Pinpoint the cell where the given text exists, returning its (x, y) midpoint coordinate. 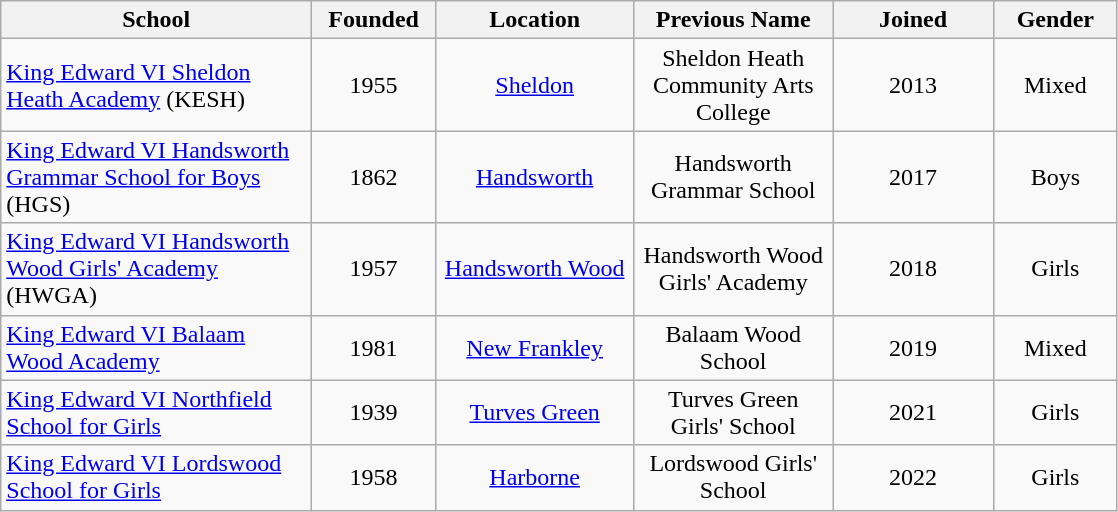
2019 (912, 348)
King Edward VI Northfield School for Girls (156, 412)
Lordswood Girls' School (734, 478)
Sheldon Heath Community Arts College (734, 85)
Boys (1056, 177)
Gender (1056, 20)
Handsworth Grammar School (734, 177)
Handsworth Wood (534, 269)
Turves Green Girls' School (734, 412)
Handsworth (534, 177)
King Edward VI Lordswood School for Girls (156, 478)
2017 (912, 177)
School (156, 20)
King Edward VI Handsworth Grammar School for Boys (HGS) (156, 177)
Previous Name (734, 20)
Joined (912, 20)
Balaam Wood School (734, 348)
King Edward VI Balaam Wood Academy (156, 348)
New Frankley (534, 348)
Handsworth Wood Girls' Academy (734, 269)
1862 (374, 177)
1939 (374, 412)
Sheldon (534, 85)
Founded (374, 20)
1958 (374, 478)
King Edward VI Handsworth Wood Girls' Academy (HWGA) (156, 269)
2018 (912, 269)
1957 (374, 269)
2021 (912, 412)
1955 (374, 85)
Harborne (534, 478)
2013 (912, 85)
2022 (912, 478)
Location (534, 20)
1981 (374, 348)
Turves Green (534, 412)
King Edward VI Sheldon Heath Academy (KESH) (156, 85)
